Provide the [X, Y] coordinate of the cell's center where the given text is located.  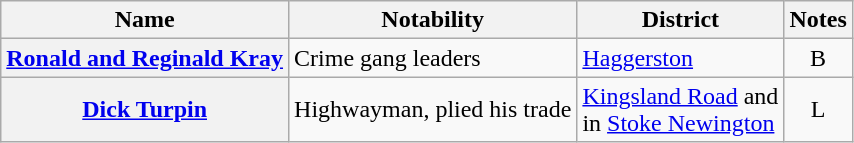
Crime gang leaders [433, 58]
District [680, 20]
Haggerston [680, 58]
Notes [818, 20]
Notability [433, 20]
Ronald and Reginald Kray [145, 58]
Kingsland Road andin Stoke Newington [680, 110]
L [818, 110]
B [818, 58]
Name [145, 20]
Highwayman, plied his trade [433, 110]
Dick Turpin [145, 110]
